For the text-containing cell, return its midpoint in [X, Y] coordinate format. 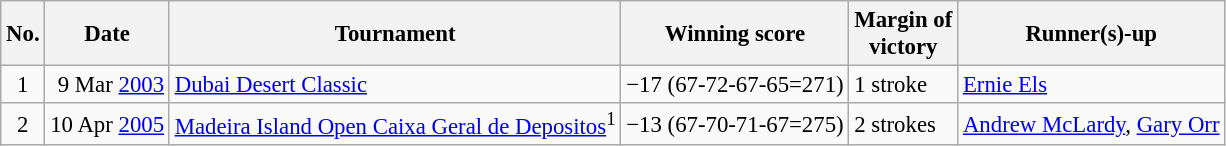
Madeira Island Open Caixa Geral de Depositos1 [395, 124]
Tournament [395, 34]
2 strokes [904, 124]
Date [107, 34]
10 Apr 2005 [107, 124]
−13 (67-70-71-67=275) [735, 124]
9 Mar 2003 [107, 85]
−17 (67-72-67-65=271) [735, 85]
Dubai Desert Classic [395, 85]
1 [23, 85]
Andrew McLardy, Gary Orr [1092, 124]
No. [23, 34]
1 stroke [904, 85]
Ernie Els [1092, 85]
Runner(s)-up [1092, 34]
Winning score [735, 34]
2 [23, 124]
Margin ofvictory [904, 34]
